Search for the cell housing the specified text and yield its (X, Y) center coordinate. 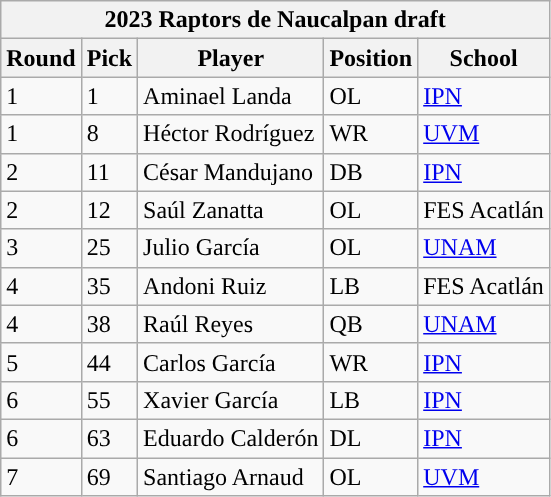
2023 Raptors de Naucalpan draft (276, 20)
QB (371, 324)
25 (109, 248)
Xavier García (231, 400)
School (484, 58)
Santiago Arnaud (231, 477)
DB (371, 172)
Julio García (231, 248)
55 (109, 400)
38 (109, 324)
Round (41, 58)
Position (371, 58)
5 (41, 362)
Raúl Reyes (231, 324)
Andoni Ruiz (231, 286)
35 (109, 286)
Eduardo Calderón (231, 438)
8 (109, 134)
DL (371, 438)
7 (41, 477)
César Mandujano (231, 172)
44 (109, 362)
3 (41, 248)
63 (109, 438)
Saúl Zanatta (231, 210)
11 (109, 172)
Carlos García (231, 362)
Héctor Rodríguez (231, 134)
12 (109, 210)
Pick (109, 58)
Player (231, 58)
Aminael Landa (231, 96)
69 (109, 477)
